Capture the cell that displays the provided text and extract its (X, Y) central coordinate. 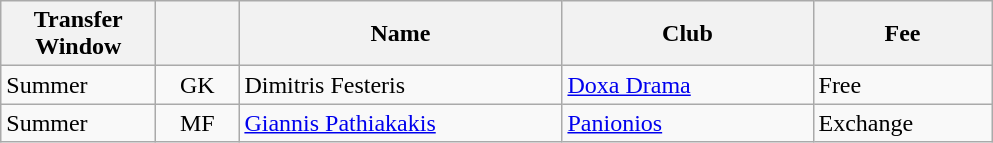
Doxa Drama (688, 85)
Club (688, 34)
GK (198, 85)
Exchange (902, 123)
Free (902, 85)
Dimitris Festeris (400, 85)
Fee (902, 34)
Giannis Pathiakakis (400, 123)
Name (400, 34)
Transfer Window (78, 34)
Panionios (688, 123)
MF (198, 123)
